Search for the cell housing the specified text and yield its [X, Y] center coordinate. 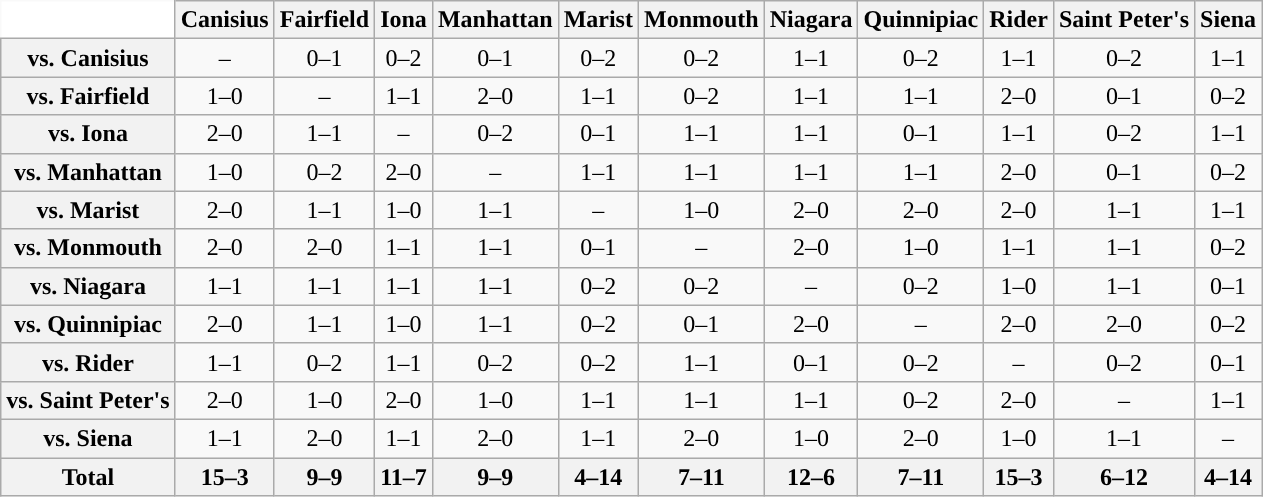
Fairfield [324, 20]
vs. Quinnipiac [88, 324]
vs. Canisius [88, 58]
Quinnipiac [921, 20]
Saint Peter's [1124, 20]
Siena [1228, 20]
12–6 [811, 477]
Manhattan [495, 20]
vs. Monmouth [88, 248]
Rider [1019, 20]
Iona [404, 20]
Canisius [224, 20]
vs. Fairfield [88, 96]
6–12 [1124, 477]
vs. Rider [88, 362]
vs. Niagara [88, 286]
Total [88, 477]
Monmouth [701, 20]
vs. Iona [88, 134]
vs. Manhattan [88, 172]
vs. Saint Peter's [88, 400]
Marist [598, 20]
vs. Marist [88, 210]
vs. Siena [88, 438]
Niagara [811, 20]
11–7 [404, 477]
